Search for the cell housing the specified text and yield its [x, y] center coordinate. 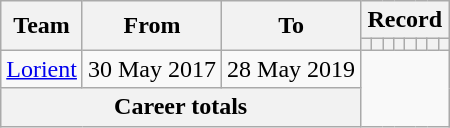
30 May 2017 [152, 69]
Lorient [42, 69]
Career totals [181, 107]
From [152, 26]
28 May 2019 [292, 69]
Record [405, 20]
To [292, 26]
Team [42, 26]
